Return [X, Y] of the center of cell containing provided text 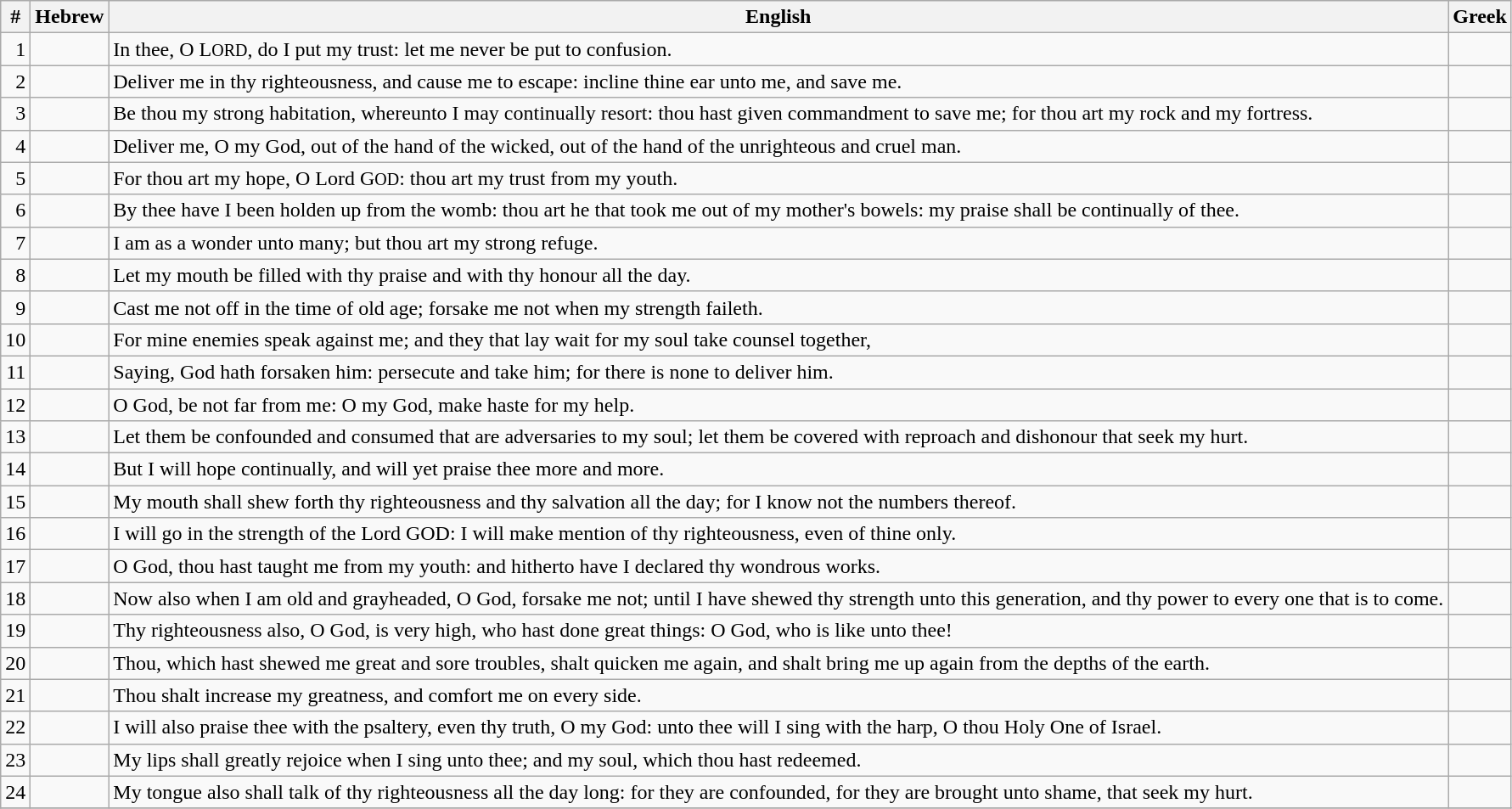
My tongue also shall talk of thy righteousness all the day long: for they are confounded, for they are brought unto shame, that seek my hurt. [778, 792]
Deliver me in thy righteousness, and cause me to escape: incline thine ear unto me, and save me. [778, 81]
Thou shalt increase my greatness, and comfort me on every side. [778, 695]
22 [15, 728]
Thou, which hast shewed me great and sore troubles, shalt quicken me again, and shalt bring me up again from the depths of the earth. [778, 663]
1 [15, 49]
12 [15, 405]
9 [15, 307]
Cast me not off in the time of old age; forsake me not when my strength faileth. [778, 307]
For thou art my hope, O Lord GOD: thou art my trust from my youth. [778, 178]
O God, thou hast taught me from my youth: and hitherto have I declared thy wondrous works. [778, 566]
I am as a wonder unto many; but thou art my strong refuge. [778, 243]
6 [15, 211]
I will go in the strength of the Lord GOD: I will make mention of thy righteousness, even of thine only. [778, 534]
8 [15, 275]
Let them be confounded and consumed that are adversaries to my soul; let them be covered with reproach and dishonour that seek my hurt. [778, 437]
O God, be not far from me: O my God, make haste for my help. [778, 405]
In thee, O LORD, do I put my trust: let me never be put to confusion. [778, 49]
4 [15, 146]
14 [15, 469]
Deliver me, O my God, out of the hand of the wicked, out of the hand of the unrighteous and cruel man. [778, 146]
Be thou my strong habitation, whereunto I may continually resort: thou hast given commandment to save me; for thou art my rock and my fortress. [778, 114]
21 [15, 695]
2 [15, 81]
English [778, 17]
16 [15, 534]
I will also praise thee with the psaltery, even thy truth, O my God: unto thee will I sing with the harp, O thou Holy One of Israel. [778, 728]
18 [15, 598]
17 [15, 566]
19 [15, 631]
But I will hope continually, and will yet praise thee more and more. [778, 469]
Thy righteousness also, O God, is very high, who hast done great things: O God, who is like unto thee! [778, 631]
5 [15, 178]
13 [15, 437]
# [15, 17]
15 [15, 502]
23 [15, 760]
3 [15, 114]
Hebrew [70, 17]
10 [15, 340]
My lips shall greatly rejoice when I sing unto thee; and my soul, which thou hast redeemed. [778, 760]
Saying, God hath forsaken him: persecute and take him; for there is none to deliver him. [778, 372]
By thee have I been holden up from the womb: thou art he that took me out of my mother's bowels: my praise shall be continually of thee. [778, 211]
7 [15, 243]
24 [15, 792]
My mouth shall shew forth thy righteousness and thy salvation all the day; for I know not the numbers thereof. [778, 502]
20 [15, 663]
11 [15, 372]
For mine enemies speak against me; and they that lay wait for my soul take counsel together, [778, 340]
Let my mouth be filled with thy praise and with thy honour all the day. [778, 275]
Greek [1481, 17]
